For the text-containing cell, return its midpoint in (x, y) coordinate format. 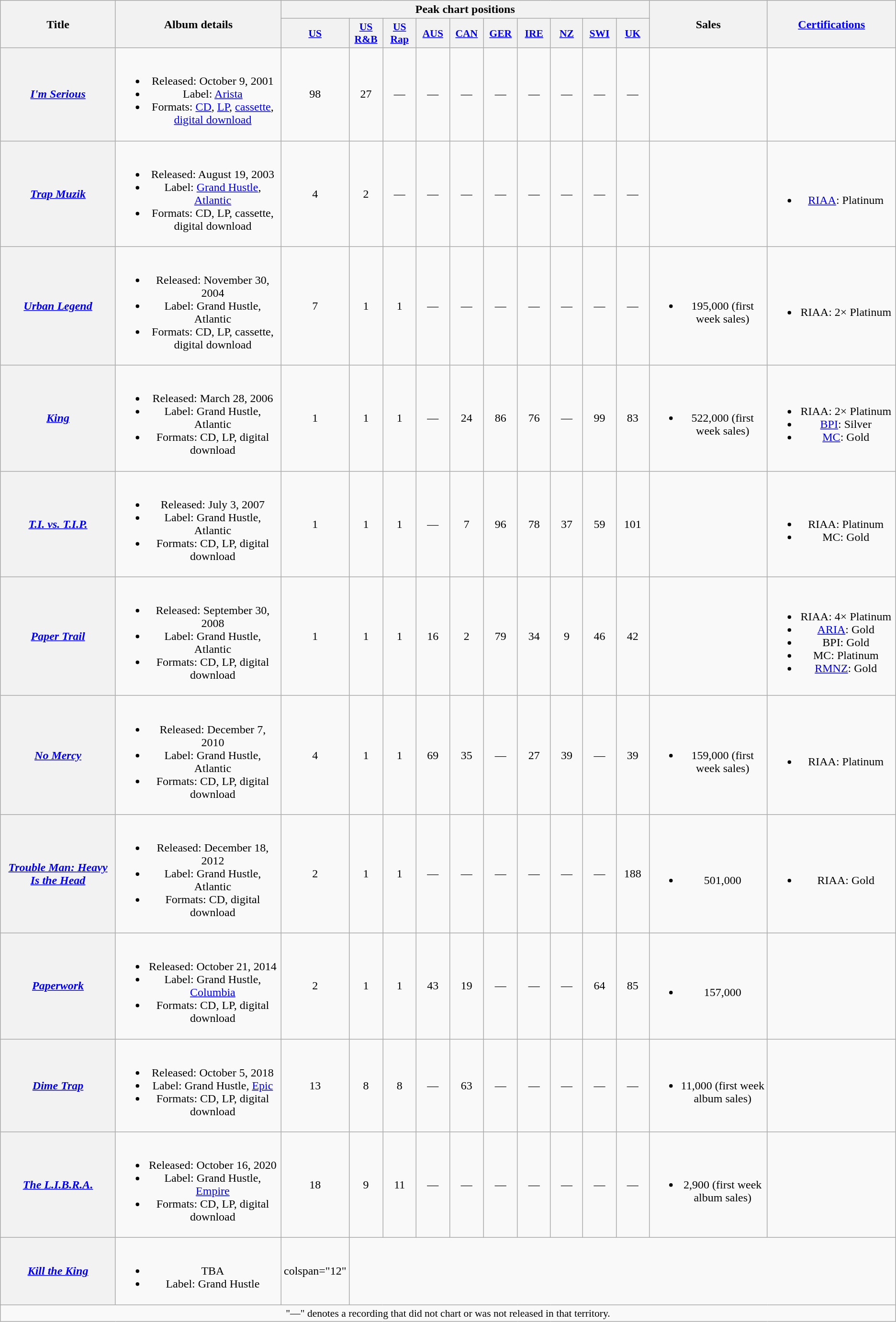
IRE (534, 34)
Released: October 9, 2001Label: AristaFormats: CD, LP, cassette, digital download (198, 94)
Dime Trap (58, 1085)
GER (501, 34)
Released: August 19, 2003Label: Grand Hustle, AtlanticFormats: CD, LP, cassette, digital download (198, 193)
Paperwork (58, 986)
SWI (600, 34)
79 (501, 636)
Released: December 18, 2012Label: Grand Hustle, AtlanticFormats: CD, digital download (198, 874)
96 (501, 524)
522,000 (first week sales) (708, 418)
63 (466, 1085)
42 (633, 636)
USRap (399, 34)
US (315, 34)
195,000 (first week sales) (708, 306)
RIAA: 2× Platinum (831, 306)
83 (633, 418)
RIAA: 2× PlatinumBPI: SilverMC: Gold (831, 418)
69 (433, 755)
AUS (433, 34)
"—" denotes a recording that did not chart or was not released in that territory. (448, 1313)
19 (466, 986)
colspan="12" (315, 1271)
188 (633, 874)
24 (466, 418)
Kill the King (58, 1271)
Released: December 7, 2010Label: Grand Hustle, AtlanticFormats: CD, LP, digital download (198, 755)
11,000 (first week album sales) (708, 1085)
CAN (466, 34)
46 (600, 636)
37 (567, 524)
Title (58, 24)
13 (315, 1085)
Released: October 5, 2018Label: Grand Hustle, EpicFormats: CD, LP, digital download (198, 1085)
Certifications (831, 24)
Released: October 21, 2014Label: Grand Hustle, ColumbiaFormats: CD, LP, digital download (198, 986)
Released: July 3, 2007Label: Grand Hustle, AtlanticFormats: CD, LP, digital download (198, 524)
NZ (567, 34)
64 (600, 986)
35 (466, 755)
King (58, 418)
Released: October 16, 2020Label: Grand Hustle, EmpireFormats: CD, LP, digital download (198, 1185)
159,000 (first week sales) (708, 755)
43 (433, 986)
99 (600, 418)
I'm Serious (58, 94)
16 (433, 636)
501,000 (708, 874)
No Mercy (58, 755)
RIAA: PlatinumMC: Gold (831, 524)
18 (315, 1185)
59 (600, 524)
2,900 (first week album sales) (708, 1185)
Released: September 30, 2008Label: Grand Hustle, AtlanticFormats: CD, LP, digital download (198, 636)
34 (534, 636)
101 (633, 524)
TBALabel: Grand Hustle (198, 1271)
86 (501, 418)
76 (534, 418)
98 (315, 94)
T.I. vs. T.I.P. (58, 524)
RIAA: Gold (831, 874)
RIAA: 4× PlatinumARIA: GoldBPI: GoldMC: PlatinumRMNZ: Gold (831, 636)
Sales (708, 24)
11 (399, 1185)
The L.I.B.R.A. (58, 1185)
Trouble Man: Heavy Is the Head (58, 874)
Paper Trail (58, 636)
Released: March 28, 2006Label: Grand Hustle, AtlanticFormats: CD, LP, digital download (198, 418)
Released: November 30, 2004Label: Grand Hustle, AtlanticFormats: CD, LP, cassette, digital download (198, 306)
UK (633, 34)
157,000 (708, 986)
Urban Legend (58, 306)
Album details (198, 24)
78 (534, 524)
Trap Muzik (58, 193)
US R&B (366, 34)
Peak chart positions (465, 10)
85 (633, 986)
